Return (x, y) of the center of cell containing provided text 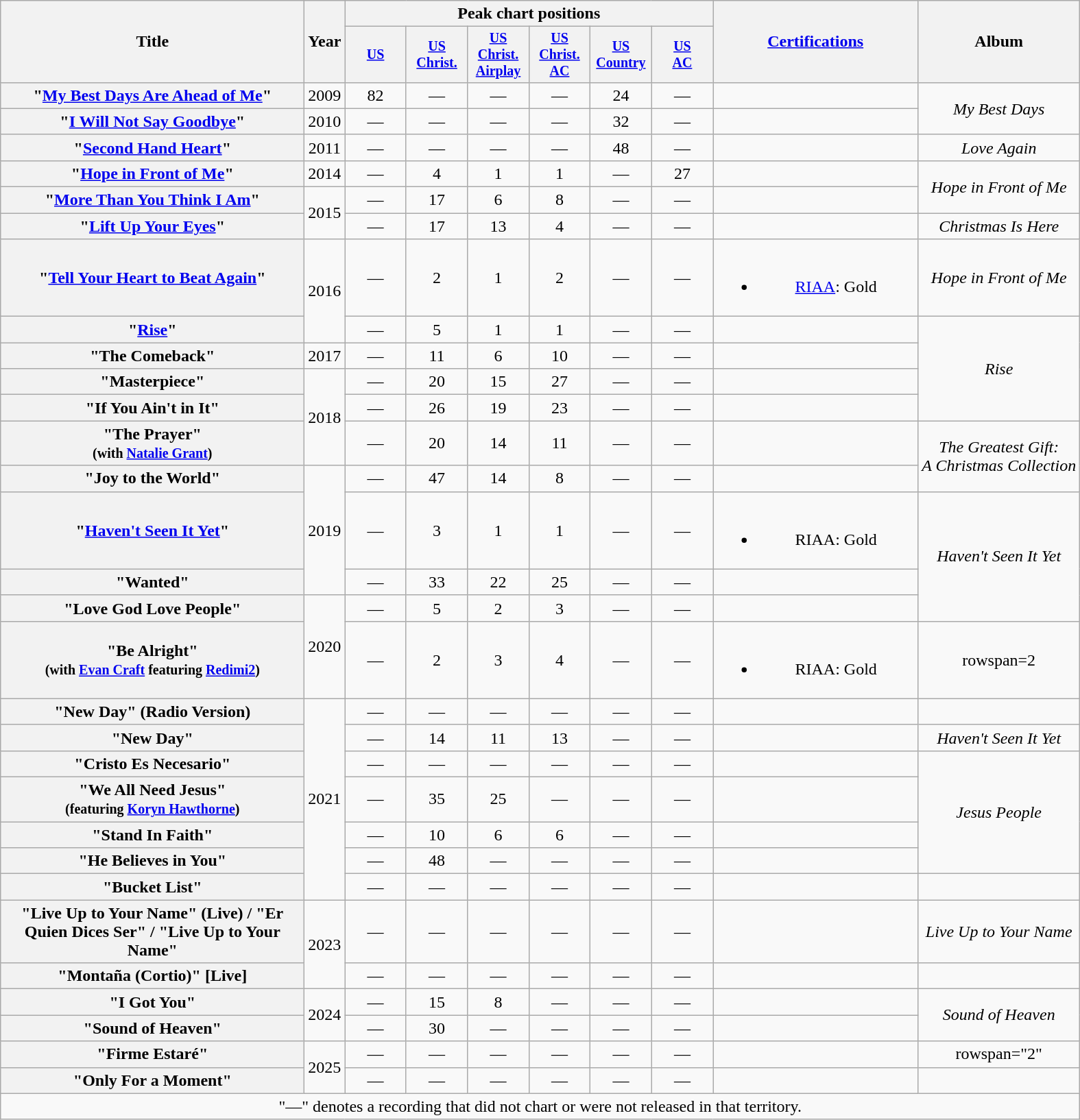
"Rise" (152, 330)
2020 (325, 647)
2014 (325, 173)
23 (560, 408)
USAC (682, 55)
82 (376, 95)
2021 (325, 799)
"Hope in Front of Me" (152, 173)
2025 (325, 1067)
"New Day" (Radio Version) (152, 711)
US Christ. AC (560, 55)
2015 (325, 213)
2010 (325, 121)
33 (436, 582)
"The Comeback" (152, 356)
"Only For a Moment" (152, 1080)
"Joy to the World" (152, 478)
"Lift Up Your Eyes" (152, 226)
"Sound of Heaven" (152, 1028)
rowspan="2" (999, 1054)
Certifications (816, 42)
2019 (325, 531)
2024 (325, 1015)
2009 (325, 95)
Year (325, 42)
Love Again (999, 147)
"If You Ain't in It" (152, 408)
Rise (999, 369)
47 (436, 478)
Jesus People (999, 812)
"I Will Not Say Goodbye" (152, 121)
"I Got You" (152, 1002)
"Tell Your Heart to Beat Again" (152, 278)
"Bucket List" (152, 887)
"Firme Estaré" (152, 1054)
Title (152, 42)
"Stand In Faith" (152, 835)
"Montaña (Cortio)" [Live] (152, 976)
US Christ. (436, 55)
The Greatest Gift:A Christmas Collection (999, 456)
"New Day" (152, 738)
Sound of Heaven (999, 1015)
"Second Hand Heart" (152, 147)
"Be Alright" (with Evan Craft featuring Redimi2) (152, 659)
My Best Days (999, 108)
30 (436, 1028)
"The Prayer" (with Natalie Grant) (152, 443)
"He Believes in You" (152, 861)
2011 (325, 147)
rowspan=2 (999, 659)
"Masterpiece" (152, 382)
Christmas Is Here (999, 226)
"Cristo Es Necesario" (152, 764)
USChrist.Airplay (498, 55)
19 (498, 408)
2018 (325, 417)
"Love God Love People" (152, 608)
Album (999, 42)
"Haven't Seen It Yet" (152, 531)
"My Best Days Are Ahead of Me" (152, 95)
Live Up to Your Name (999, 932)
35 (436, 799)
2016 (325, 291)
2023 (325, 945)
24 (621, 95)
"Live Up to Your Name" (Live) / "Er Quien Dices Ser" / "Live Up to Your Name" (152, 932)
22 (498, 582)
2017 (325, 356)
"More Than You Think I Am" (152, 200)
US (376, 55)
US Country (621, 55)
"Wanted" (152, 582)
Peak chart positions (529, 14)
26 (436, 408)
"—" denotes a recording that did not chart or were not released in that territory. (540, 1106)
"We All Need Jesus" (featuring Koryn Hawthorne) (152, 799)
32 (621, 121)
